Output the (X, Y) coordinate of the center of the cell containing the given text.  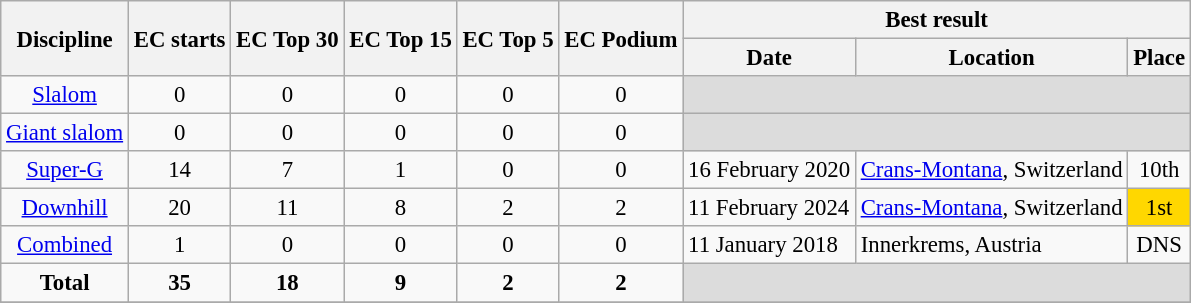
8 (400, 208)
Best result (937, 20)
Innerkrems, Austria (992, 245)
11 January 2018 (770, 245)
16 February 2020 (770, 170)
EC Top 30 (288, 38)
Location (992, 58)
14 (179, 170)
EC Top 5 (508, 38)
11 (288, 208)
Super-G (65, 170)
11 February 2024 (770, 208)
18 (288, 283)
1st (1159, 208)
35 (179, 283)
EC starts (179, 38)
Discipline (65, 38)
Place (1159, 58)
Giant slalom (65, 133)
EC Podium (621, 38)
Combined (65, 245)
9 (400, 283)
10th (1159, 170)
DNS (1159, 245)
Date (770, 58)
20 (179, 208)
Downhill (65, 208)
EC Top 15 (400, 38)
7 (288, 170)
Total (65, 283)
Slalom (65, 95)
